Provide the (x, y) coordinate of the cell's center where the given text is located.  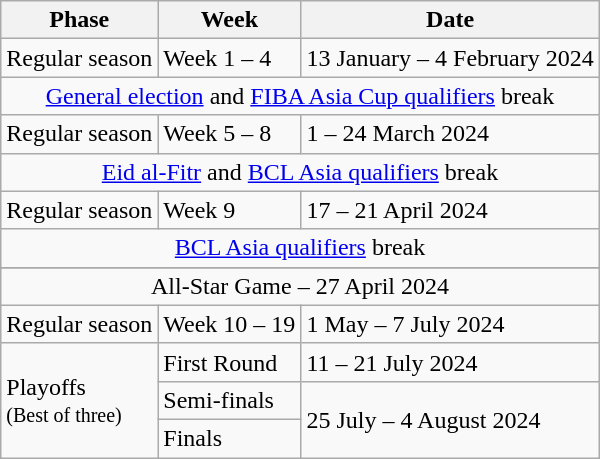
Semi-finals (230, 400)
Week 9 (230, 210)
Finals (230, 438)
BCL Asia qualifiers break (300, 248)
11 – 21 July 2024 (450, 362)
Playoffs(Best of three) (80, 400)
First Round (230, 362)
Week 10 – 19 (230, 324)
All-Star Game – 27 April 2024 (300, 286)
1 May – 7 July 2024 (450, 324)
17 – 21 April 2024 (450, 210)
Week 1 – 4 (230, 58)
Week 5 – 8 (230, 134)
Date (450, 20)
13 January – 4 February 2024 (450, 58)
Eid al-Fitr and BCL Asia qualifiers break (300, 172)
Week (230, 20)
1 – 24 March 2024 (450, 134)
25 July – 4 August 2024 (450, 419)
General election and FIBA Asia Cup qualifiers break (300, 96)
Phase (80, 20)
